For the text-containing cell, return its midpoint in (X, Y) coordinate format. 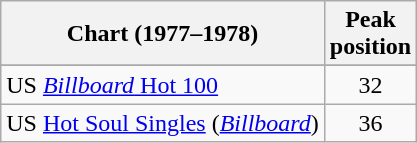
US Billboard Hot 100 (163, 85)
32 (370, 85)
36 (370, 123)
Chart (1977–1978) (163, 34)
Peakposition (370, 34)
US Hot Soul Singles (Billboard) (163, 123)
